Output the (x, y) coordinate of the center of the cell containing the given text.  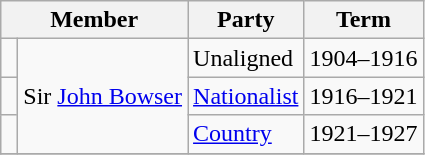
Country (246, 134)
Nationalist (246, 96)
Unaligned (246, 58)
1916–1921 (364, 96)
Term (364, 20)
Party (246, 20)
Sir John Bowser (103, 96)
1921–1927 (364, 134)
Member (94, 20)
1904–1916 (364, 58)
